Detect which cell encompasses the target text, then output its (X, Y) center coordinate. 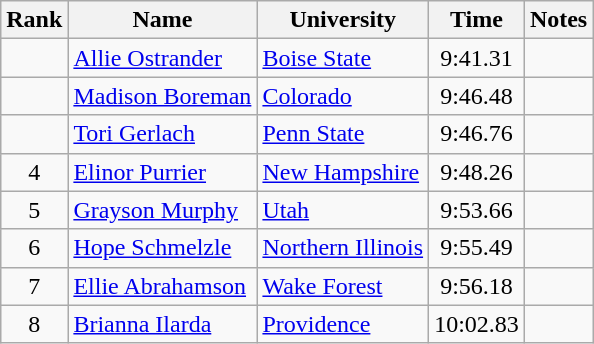
Allie Ostrander (162, 58)
Brianna Ilarda (162, 324)
Madison Boreman (162, 96)
4 (34, 172)
Ellie Abrahamson (162, 286)
5 (34, 210)
9:46.48 (477, 96)
Notes (558, 20)
6 (34, 248)
Name (162, 20)
Wake Forest (343, 286)
Northern Illinois (343, 248)
Penn State (343, 134)
9:53.66 (477, 210)
Tori Gerlach (162, 134)
Rank (34, 20)
9:55.49 (477, 248)
Boise State (343, 58)
Time (477, 20)
Utah (343, 210)
9:48.26 (477, 172)
Hope Schmelzle (162, 248)
9:41.31 (477, 58)
New Hampshire (343, 172)
9:46.76 (477, 134)
10:02.83 (477, 324)
Elinor Purrier (162, 172)
Providence (343, 324)
Colorado (343, 96)
Grayson Murphy (162, 210)
7 (34, 286)
8 (34, 324)
University (343, 20)
9:56.18 (477, 286)
